From the cell containing the given text, extract its center point as (x, y) coordinate. 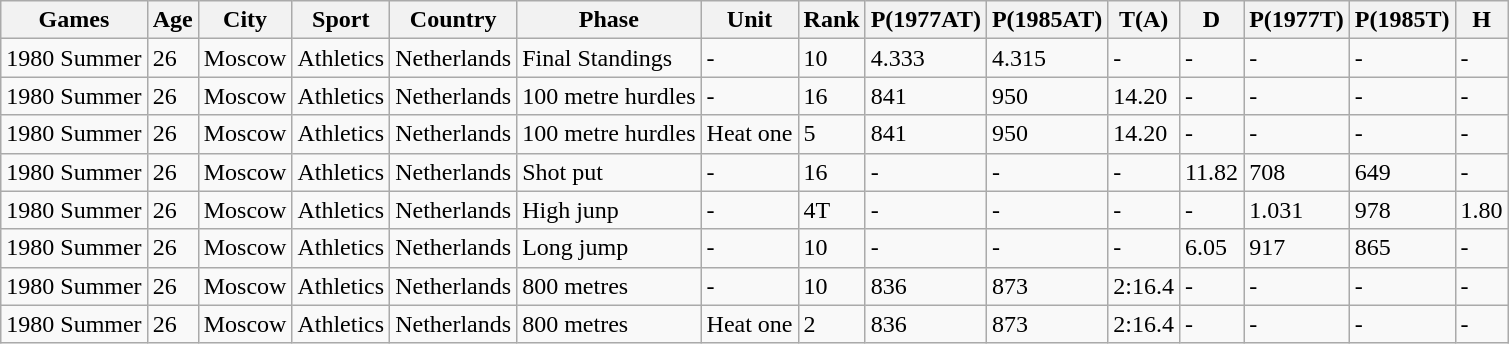
Shot put (609, 172)
Unit (750, 20)
5 (832, 134)
1.80 (1482, 210)
4.333 (926, 58)
649 (1402, 172)
1.031 (1297, 210)
P(1977AT) (926, 20)
Games (74, 20)
Country (454, 20)
11.82 (1211, 172)
6.05 (1211, 248)
2 (832, 324)
978 (1402, 210)
Final Standings (609, 58)
P(1985T) (1402, 20)
917 (1297, 248)
City (245, 20)
High junp (609, 210)
D (1211, 20)
4T (832, 210)
P(1985AT) (1046, 20)
Phase (609, 20)
Rank (832, 20)
Age (172, 20)
Long jump (609, 248)
865 (1402, 248)
4.315 (1046, 58)
Sport (341, 20)
P(1977T) (1297, 20)
H (1482, 20)
708 (1297, 172)
T(A) (1144, 20)
